Return [x, y] of the center of cell containing provided text 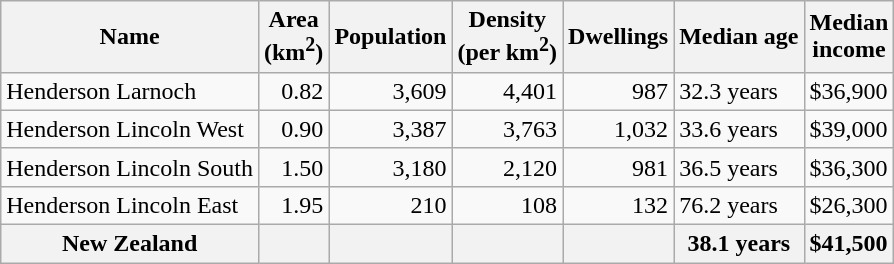
981 [618, 167]
3,609 [390, 91]
0.90 [293, 129]
987 [618, 91]
$26,300 [849, 205]
Area(km2) [293, 37]
33.6 years [739, 129]
$36,900 [849, 91]
Henderson Lincoln South [130, 167]
3,180 [390, 167]
36.5 years [739, 167]
Henderson Larnoch [130, 91]
76.2 years [739, 205]
Dwellings [618, 37]
$36,300 [849, 167]
1,032 [618, 129]
210 [390, 205]
1.95 [293, 205]
Henderson Lincoln West [130, 129]
Name [130, 37]
Henderson Lincoln East [130, 205]
4,401 [508, 91]
32.3 years [739, 91]
38.1 years [739, 244]
Population [390, 37]
Median age [739, 37]
1.50 [293, 167]
3,387 [390, 129]
2,120 [508, 167]
$39,000 [849, 129]
$41,500 [849, 244]
Density(per km2) [508, 37]
3,763 [508, 129]
0.82 [293, 91]
Medianincome [849, 37]
New Zealand [130, 244]
132 [618, 205]
108 [508, 205]
